Capture the cell that displays the provided text and extract its [X, Y] central coordinate. 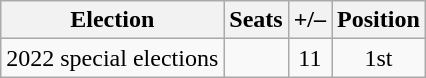
Election [112, 20]
+/– [310, 20]
Position [379, 20]
Seats [256, 20]
1st [379, 58]
11 [310, 58]
2022 special elections [112, 58]
